For the text-containing cell, return its midpoint in [X, Y] coordinate format. 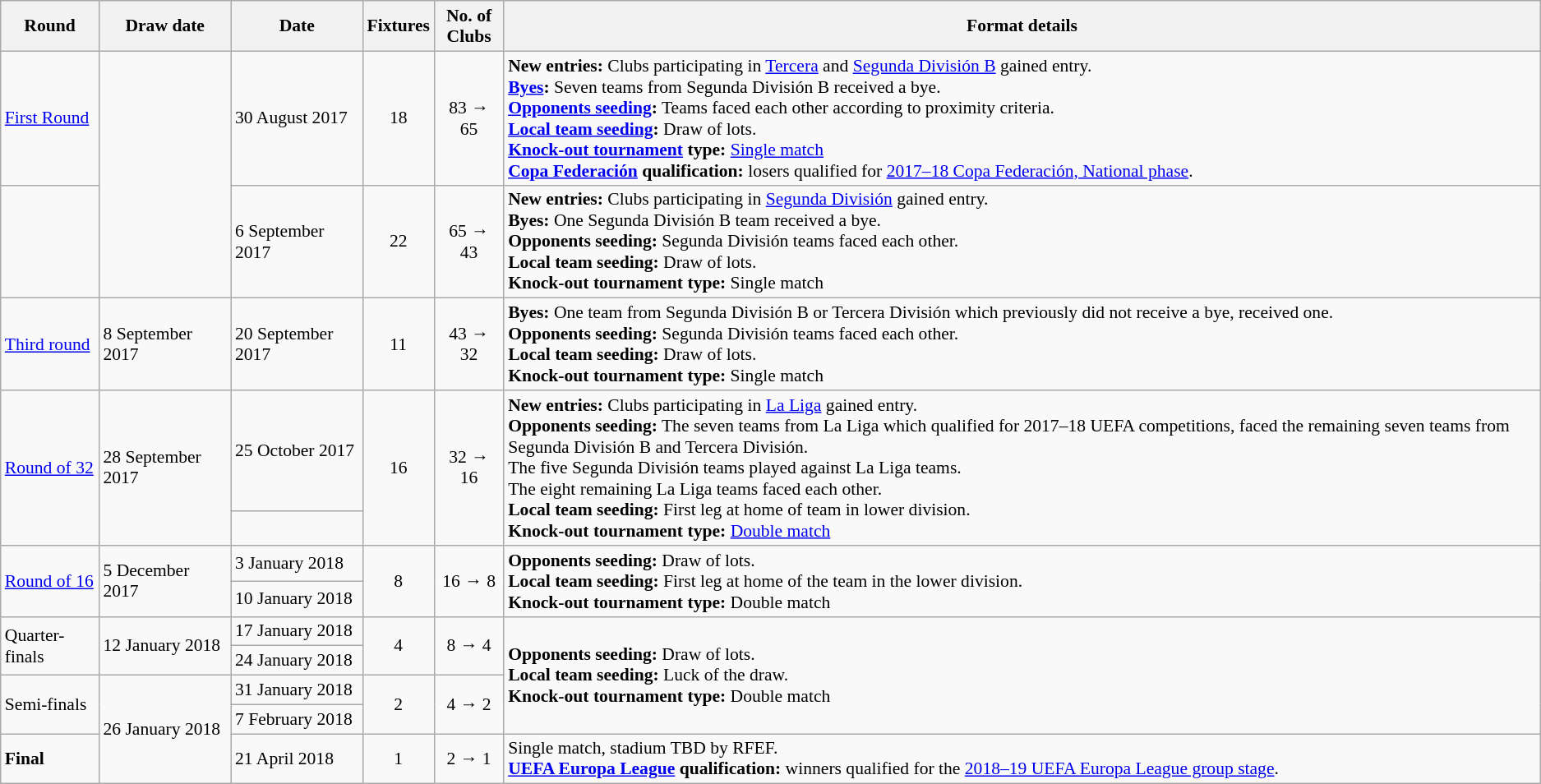
Round of 32 [50, 468]
Date [298, 26]
2 [399, 705]
32 → 16 [468, 468]
Fixtures [399, 26]
24 January 2018 [298, 661]
28 September 2017 [164, 468]
20 September 2017 [298, 344]
22 [399, 242]
Round of 16 [50, 582]
18 [399, 118]
Round [50, 26]
Third round [50, 344]
16 → 8 [468, 582]
25 October 2017 [298, 450]
6 September 2017 [298, 242]
16 [399, 468]
Final [50, 759]
Format details [1022, 26]
8 [399, 582]
65 → 43 [468, 242]
First Round [50, 118]
Opponents seeding: Draw of lots.Local team seeding: Luck of the draw.Knock-out tournament type: Double match [1022, 675]
4 [399, 646]
83 → 65 [468, 118]
8 September 2017 [164, 344]
4 → 2 [468, 705]
12 January 2018 [164, 646]
7 February 2018 [298, 719]
Draw date [164, 26]
31 January 2018 [298, 690]
Semi-finals [50, 705]
Single match, stadium TBD by RFEF.UEFA Europa League qualification: winners qualified for the 2018–19 UEFA Europa League group stage. [1022, 759]
21 April 2018 [298, 759]
5 December 2017 [164, 582]
11 [399, 344]
17 January 2018 [298, 631]
2 → 1 [468, 759]
8 → 4 [468, 646]
26 January 2018 [164, 730]
3 January 2018 [298, 564]
43 → 32 [468, 344]
10 January 2018 [298, 598]
1 [399, 759]
Quarter-finals [50, 646]
Opponents seeding: Draw of lots.Local team seeding: First leg at home of the team in the lower division.Knock-out tournament type: Double match [1022, 582]
No. of Clubs [468, 26]
30 August 2017 [298, 118]
